Capture the cell that displays the provided text and extract its (X, Y) central coordinate. 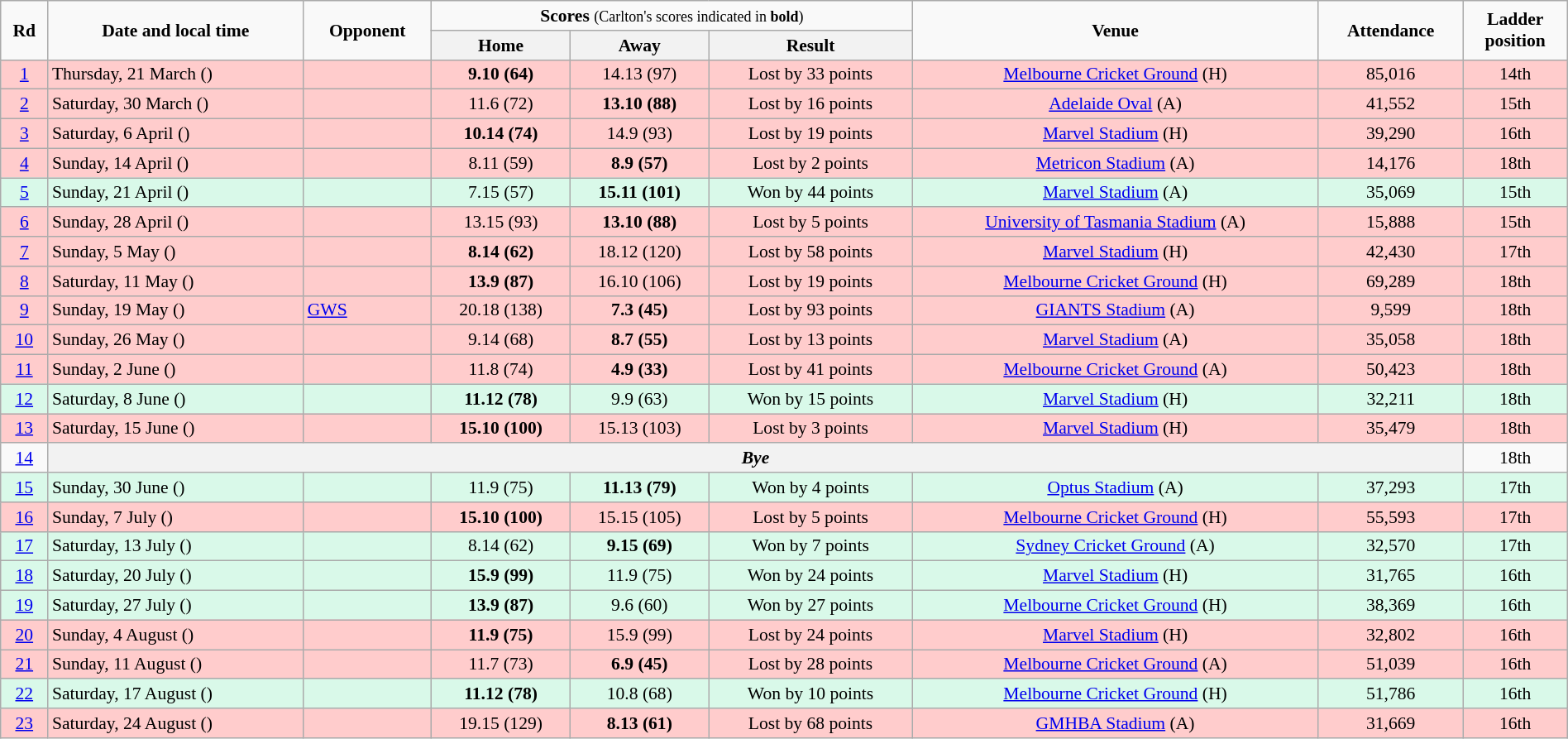
Saturday, 24 August () (175, 723)
Saturday, 6 April () (175, 134)
32,211 (1391, 399)
Venue (1115, 30)
39,290 (1391, 134)
Lost by 93 points (810, 310)
Bye (756, 458)
11 (25, 370)
35,069 (1391, 193)
Sunday, 5 May () (175, 252)
Result (810, 46)
15,888 (1391, 223)
University of Tasmania Stadium (A) (1115, 223)
Won by 10 points (810, 694)
Lost by 58 points (810, 252)
85,016 (1391, 74)
4 (25, 163)
7.3 (45) (639, 310)
51,039 (1391, 665)
Adelaide Oval (A) (1115, 104)
Saturday, 20 July () (175, 576)
Won by 24 points (810, 576)
15.11 (101) (639, 193)
Sunday, 28 April () (175, 223)
Lost by 33 points (810, 74)
Won by 44 points (810, 193)
9 (25, 310)
Thursday, 21 March () (175, 74)
Sunday, 26 May () (175, 340)
42,430 (1391, 252)
Date and local time (175, 30)
Lost by 16 points (810, 104)
Scores (Carlton's scores indicated in bold) (672, 16)
Sunday, 7 July () (175, 517)
Sunday, 11 August () (175, 665)
Lost by 3 points (810, 429)
13 (25, 429)
GIANTS Stadium (A) (1115, 310)
Lost by 2 points (810, 163)
8 (25, 281)
Won by 27 points (810, 606)
Home (501, 46)
Saturday, 15 June () (175, 429)
69,289 (1391, 281)
51,786 (1391, 694)
4.9 (33) (639, 370)
Sunday, 14 April () (175, 163)
8.13 (61) (639, 723)
32,570 (1391, 546)
19.15 (129) (501, 723)
8.11 (59) (501, 163)
Attendance (1391, 30)
32,802 (1391, 635)
9,599 (1391, 310)
16 (25, 517)
14th (1515, 74)
31,765 (1391, 576)
Optus Stadium (A) (1115, 487)
Sunday, 21 April () (175, 193)
21 (25, 665)
11.6 (72) (501, 104)
12 (25, 399)
Sunday, 4 August () (175, 635)
Saturday, 30 March () (175, 104)
41,552 (1391, 104)
7 (25, 252)
Sunday, 2 June () (175, 370)
Sunday, 30 June () (175, 487)
11.7 (73) (501, 665)
9.9 (63) (639, 399)
7.15 (57) (501, 193)
10 (25, 340)
2 (25, 104)
18.12 (120) (639, 252)
Won by 7 points (810, 546)
14 (25, 458)
20.18 (138) (501, 310)
9.14 (68) (501, 340)
9.15 (69) (639, 546)
23 (25, 723)
3 (25, 134)
22 (25, 694)
9.6 (60) (639, 606)
Won by 15 points (810, 399)
10.8 (68) (639, 694)
Ladderposition (1515, 30)
15.13 (103) (639, 429)
35,058 (1391, 340)
Sydney Cricket Ground (A) (1115, 546)
Saturday, 13 July () (175, 546)
1 (25, 74)
11.13 (79) (639, 487)
10.14 (74) (501, 134)
Rd (25, 30)
6.9 (45) (639, 665)
Saturday, 27 July () (175, 606)
15 (25, 487)
Sunday, 19 May () (175, 310)
50,423 (1391, 370)
37,293 (1391, 487)
14.9 (93) (639, 134)
35,479 (1391, 429)
17 (25, 546)
Lost by 68 points (810, 723)
Lost by 24 points (810, 635)
14,176 (1391, 163)
Saturday, 8 June () (175, 399)
55,593 (1391, 517)
18 (25, 576)
Won by 4 points (810, 487)
20 (25, 635)
19 (25, 606)
Lost by 13 points (810, 340)
Metricon Stadium (A) (1115, 163)
15.15 (105) (639, 517)
8.7 (55) (639, 340)
9.10 (64) (501, 74)
38,369 (1391, 606)
14.13 (97) (639, 74)
Lost by 41 points (810, 370)
GMHBA Stadium (A) (1115, 723)
6 (25, 223)
5 (25, 193)
16.10 (106) (639, 281)
8.9 (57) (639, 163)
Saturday, 11 May () (175, 281)
31,669 (1391, 723)
Opponent (367, 30)
11.8 (74) (501, 370)
Saturday, 17 August () (175, 694)
GWS (367, 310)
Lost by 28 points (810, 665)
13.15 (93) (501, 223)
Away (639, 46)
